Identify which cell holds the provided text, then report its [x, y] central coordinate. 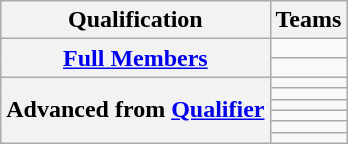
Teams [308, 20]
Qualification [136, 20]
Full Members [136, 58]
Advanced from Qualifier [136, 110]
